Provide the (x, y) coordinate of the cell's center where the given text is located.  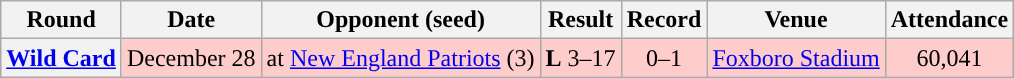
December 28 (191, 58)
Record (664, 20)
Wild Card (62, 58)
Attendance (949, 20)
Result (580, 20)
Venue (796, 20)
Foxboro Stadium (796, 58)
Round (62, 20)
Date (191, 20)
L 3–17 (580, 58)
60,041 (949, 58)
0–1 (664, 58)
at New England Patriots (3) (400, 58)
Opponent (seed) (400, 20)
